Determine the [X, Y] coordinate at the center of the cell enclosing the given text.  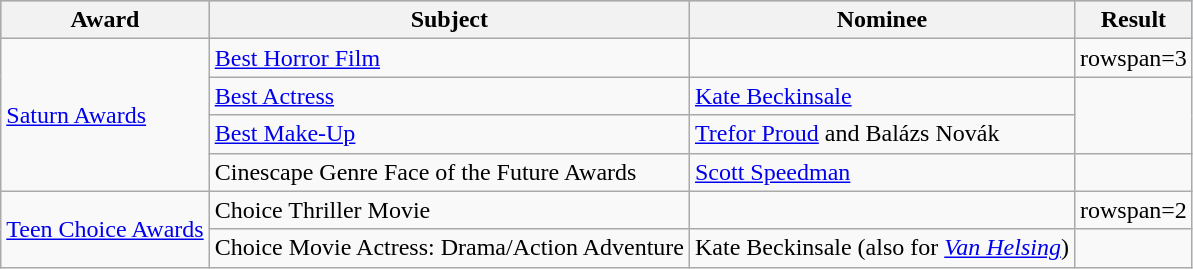
Subject [449, 20]
Kate Beckinsale (also for Van Helsing) [882, 248]
rowspan=3 [1133, 58]
Award [105, 20]
Choice Movie Actress: Drama/Action Adventure [449, 248]
Kate Beckinsale [882, 96]
Choice Thriller Movie [449, 210]
Scott Speedman [882, 172]
Trefor Proud and Balázs Novák [882, 134]
Result [1133, 20]
Cinescape Genre Face of the Future Awards [449, 172]
Saturn Awards [105, 115]
Nominee [882, 20]
rowspan=2 [1133, 210]
Best Actress [449, 96]
Best Horror Film [449, 58]
Best Make-Up [449, 134]
Teen Choice Awards [105, 229]
